Search for the cell housing the specified text and yield its [x, y] center coordinate. 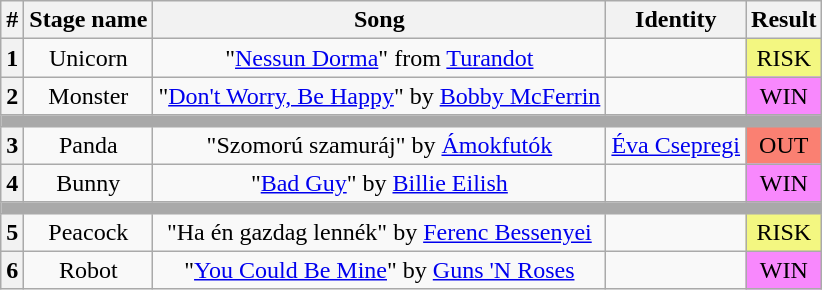
Identity [676, 20]
"Bad Guy" by Billie Eilish [380, 183]
"Nessun Dorma" from Turandot [380, 58]
"Szomorú szamuráj" by Ámokfutók [380, 145]
3 [12, 145]
Result [784, 20]
Song [380, 20]
"Ha én gazdag lennék" by Ferenc Bessenyei [380, 232]
Unicorn [88, 58]
Stage name [88, 20]
Bunny [88, 183]
Robot [88, 270]
# [12, 20]
OUT [784, 145]
"You Could Be Mine" by Guns 'N Roses [380, 270]
2 [12, 96]
"Don't Worry, Be Happy" by Bobby McFerrin [380, 96]
4 [12, 183]
1 [12, 58]
Peacock [88, 232]
Monster [88, 96]
Éva Csepregi [676, 145]
Panda [88, 145]
6 [12, 270]
5 [12, 232]
